Find where the given text appears and provide that cell's center as [X, Y] coordinate. 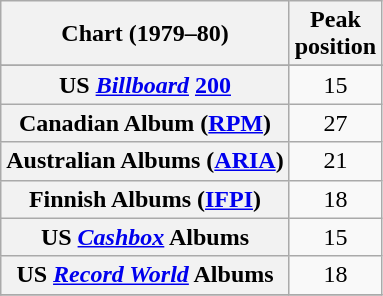
Canadian Album (RPM) [145, 123]
US Billboard 200 [145, 85]
Chart (1979–80) [145, 34]
US Cashbox Albums [145, 237]
US Record World Albums [145, 275]
21 [335, 161]
27 [335, 123]
Peakposition [335, 34]
Finnish Albums (IFPI) [145, 199]
Australian Albums (ARIA) [145, 161]
